From the cell containing the given text, extract its center point as [x, y] coordinate. 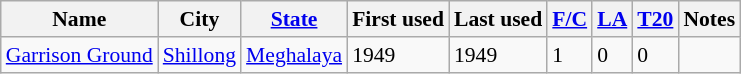
State [294, 19]
F/C [570, 19]
Garrison Ground [80, 55]
First used [398, 19]
City [200, 19]
Last used [498, 19]
Shillong [200, 55]
Meghalaya [294, 55]
Name [80, 19]
Notes [709, 19]
1 [570, 55]
LA [612, 19]
T20 [655, 19]
